From the cell containing the given text, extract its center point as [X, Y] coordinate. 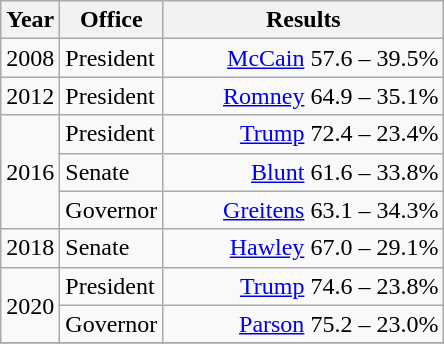
Parson 75.2 – 23.0% [304, 324]
Trump 74.6 – 23.8% [304, 286]
Romney 64.9 – 35.1% [304, 96]
2016 [30, 172]
Office [112, 20]
2020 [30, 305]
Results [304, 20]
Trump 72.4 – 23.4% [304, 134]
2012 [30, 96]
McCain 57.6 – 39.5% [304, 58]
2008 [30, 58]
Year [30, 20]
2018 [30, 248]
Hawley 67.0 – 29.1% [304, 248]
Blunt 61.6 – 33.8% [304, 172]
Greitens 63.1 – 34.3% [304, 210]
